Return the [x, y] coordinate for the center point of the cell that contains the specified text.  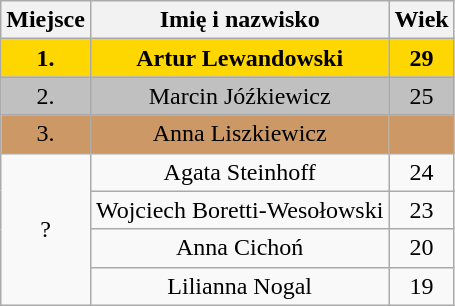
2. [46, 96]
20 [422, 248]
24 [422, 172]
3. [46, 134]
? [46, 229]
Agata Steinhoff [239, 172]
Wojciech Boretti-Wesołowski [239, 210]
Anna Cichoń [239, 248]
Imię i nazwisko [239, 20]
19 [422, 286]
Wiek [422, 20]
Artur Lewandowski [239, 58]
Lilianna Nogal [239, 286]
23 [422, 210]
25 [422, 96]
Miejsce [46, 20]
1. [46, 58]
Anna Liszkiewicz [239, 134]
29 [422, 58]
Marcin Jóźkiewicz [239, 96]
